Pinpoint the cell where the given text exists, returning its (x, y) midpoint coordinate. 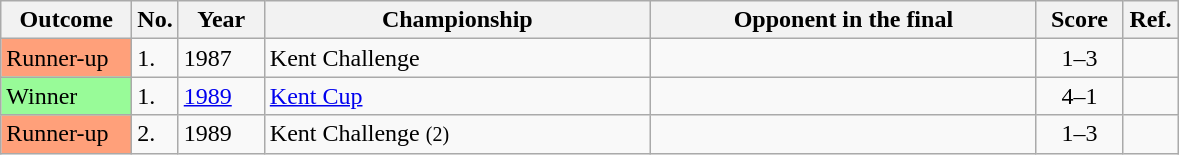
4–1 (1079, 96)
Year (221, 20)
Score (1079, 20)
1987 (221, 58)
No. (155, 20)
Ref. (1150, 20)
Opponent in the final (843, 20)
Winner (66, 96)
Championship (457, 20)
Outcome (66, 20)
2. (155, 134)
Kent Challenge (457, 58)
Kent Challenge (2) (457, 134)
Kent Cup (457, 96)
